Search for the cell housing the specified text and yield its (X, Y) center coordinate. 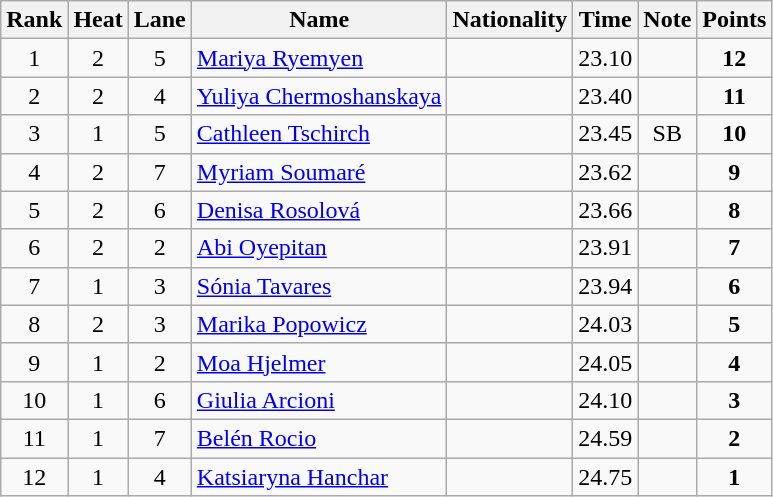
Sónia Tavares (319, 286)
24.10 (606, 400)
Abi Oyepitan (319, 248)
23.66 (606, 210)
Time (606, 20)
Points (734, 20)
Lane (160, 20)
Nationality (510, 20)
Yuliya Chermoshanskaya (319, 96)
Mariya Ryemyen (319, 58)
Marika Popowicz (319, 324)
Katsiaryna Hanchar (319, 477)
23.40 (606, 96)
23.62 (606, 172)
23.10 (606, 58)
24.59 (606, 438)
Rank (34, 20)
23.94 (606, 286)
SB (668, 134)
24.05 (606, 362)
Heat (98, 20)
Note (668, 20)
23.45 (606, 134)
23.91 (606, 248)
Myriam Soumaré (319, 172)
24.75 (606, 477)
Name (319, 20)
Belén Rocio (319, 438)
24.03 (606, 324)
Moa Hjelmer (319, 362)
Denisa Rosolová (319, 210)
Giulia Arcioni (319, 400)
Cathleen Tschirch (319, 134)
